Identify which cell holds the provided text, then report its (x, y) central coordinate. 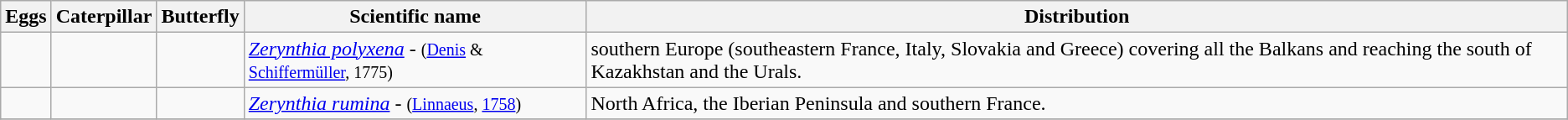
Caterpillar (104, 17)
Butterfly (200, 17)
North Africa, the Iberian Peninsula and southern France. (1077, 103)
Distribution (1077, 17)
southern Europe (southeastern France, Italy, Slovakia and Greece) covering all the Balkans and reaching the south of Kazakhstan and the Urals. (1077, 60)
Scientific name (415, 17)
Zerynthia polyxena - (Denis & Schiffermüller, 1775) (415, 60)
Eggs (26, 17)
Zerynthia rumina - (Linnaeus, 1758) (415, 103)
